Return (X, Y) of the center of cell containing provided text 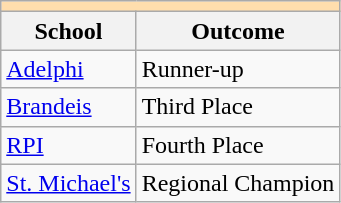
Adelphi (68, 69)
Fourth Place (238, 145)
School (68, 31)
St. Michael's (68, 183)
Runner-up (238, 69)
Outcome (238, 31)
RPI (68, 145)
Regional Champion (238, 183)
Third Place (238, 107)
Brandeis (68, 107)
